Search for the cell housing the specified text and yield its (X, Y) center coordinate. 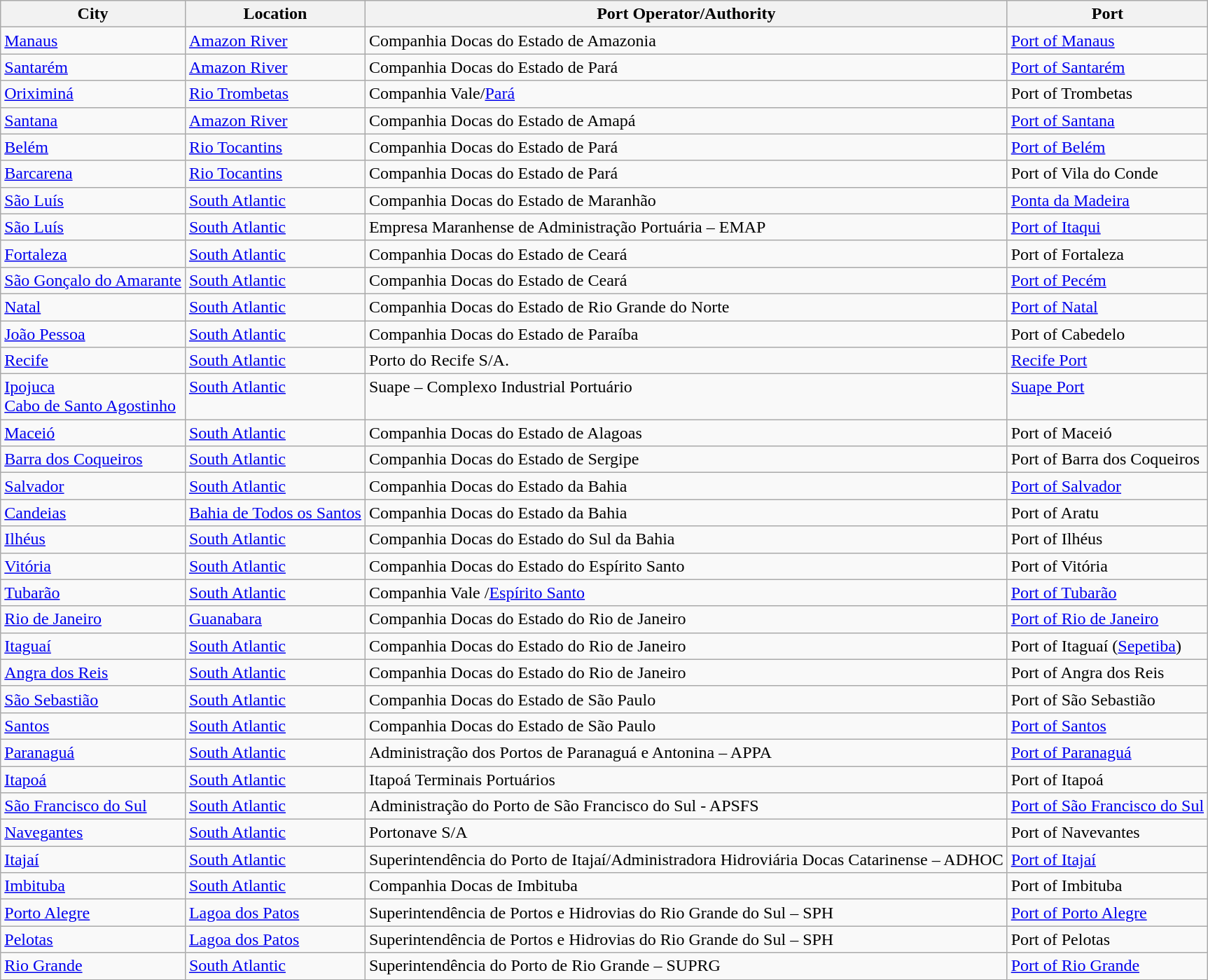
Port of Itaqui (1107, 227)
Itajaí (93, 860)
Santana (93, 120)
Salvador (93, 486)
João Pessoa (93, 334)
Itapoá Terminais Portuários (686, 780)
Port of Ilhéus (1107, 539)
Companhia Docas do Estado de Amazonia (686, 41)
Port of Itajaí (1107, 860)
Port (1107, 14)
Port of Pelotas (1107, 939)
Itaguaí (93, 646)
Port of Santarém (1107, 67)
Ilhéus (93, 539)
Port of Tubarão (1107, 593)
Administração dos Portos de Paranaguá e Antonina – APPA (686, 752)
Companhia Docas do Estado de Sergipe (686, 460)
Companhia Vale/Pará (686, 94)
Oriximiná (93, 94)
São Francisco do Sul (93, 806)
Fortaleza (93, 254)
Port of Fortaleza (1107, 254)
Imbituba (93, 886)
Port of Rio de Janeiro (1107, 619)
Pelotas (93, 939)
Port of Itapoá (1107, 780)
Companhia Docas de Imbituba (686, 886)
Recife (93, 361)
Port of Barra dos Coqueiros (1107, 460)
Angra dos Reis (93, 672)
Barcarena (93, 174)
Port of Itaguaí (Sepetiba) (1107, 646)
Port of Porto Alegre (1107, 913)
Bahia de Todos os Santos (275, 513)
City (93, 14)
Natal (93, 307)
Ponta da Madeira (1107, 200)
Companhia Docas do Estado de Alagoas (686, 433)
Port of São Sebastião (1107, 699)
Port of Navevantes (1107, 833)
Porto Alegre (93, 913)
Suape Port (1107, 396)
Port of Pecém (1107, 280)
Companhia Docas do Estado do Espírito Santo (686, 566)
Superintendência do Porto de Itajaí/Administradora Hidroviária Docas Catarinense – ADHOC (686, 860)
Port of Maceió (1107, 433)
Suape – Complexo Industrial Portuário (686, 396)
Itapoá (93, 780)
Companhia Docas do Estado do Sul da Bahia (686, 539)
Rio Grande (93, 966)
Port of Manaus (1107, 41)
Companhia Docas do Estado de Rio Grande do Norte (686, 307)
Port of Imbituba (1107, 886)
Port of Angra dos Reis (1107, 672)
Port of Vila do Conde (1107, 174)
Location (275, 14)
Barra dos Coqueiros (93, 460)
Navegantes (93, 833)
Santarém (93, 67)
Port of Santana (1107, 120)
Port of Santos (1107, 726)
Port Operator/Authority (686, 14)
Port of Belém (1107, 147)
Companhia Vale /Espírito Santo (686, 593)
Guanabara (275, 619)
Candeias (93, 513)
Companhia Docas do Estado de Amapá (686, 120)
IpojucaCabo de Santo Agostinho (93, 396)
Port of Cabedelo (1107, 334)
Tubarão (93, 593)
Port of Paranaguá (1107, 752)
Rio de Janeiro (93, 619)
Portonave S/A (686, 833)
Port of Trombetas (1107, 94)
Port of São Francisco do Sul (1107, 806)
Companhia Docas do Estado de Paraíba (686, 334)
Porto do Recife S/A. (686, 361)
Rio Trombetas (275, 94)
Port of Aratu (1107, 513)
Vitória (93, 566)
Santos (93, 726)
Belém (93, 147)
Paranaguá (93, 752)
Port of Rio Grande (1107, 966)
Companhia Docas do Estado de Maranhão (686, 200)
Administração do Porto de São Francisco do Sul - APSFS (686, 806)
Manaus (93, 41)
Port of Vitória (1107, 566)
Port of Natal (1107, 307)
Recife Port (1107, 361)
Empresa Maranhense de Administração Portuária – EMAP (686, 227)
Port of Salvador (1107, 486)
São Gonçalo do Amarante (93, 280)
São Sebastião (93, 699)
Superintendência do Porto de Rio Grande – SUPRG (686, 966)
Maceió (93, 433)
